Provide the (x, y) coordinate of the cell's center where the given text is located.  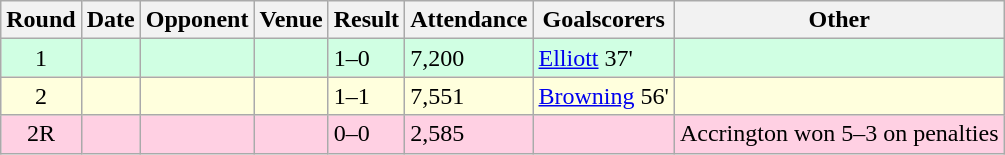
Venue (291, 20)
2R (41, 134)
Accrington won 5–3 on penalties (839, 134)
2,585 (469, 134)
0–0 (366, 134)
Browning 56' (604, 96)
Elliott 37' (604, 58)
Other (839, 20)
7,200 (469, 58)
Opponent (197, 20)
1 (41, 58)
1–0 (366, 58)
7,551 (469, 96)
Attendance (469, 20)
1–1 (366, 96)
Date (110, 20)
2 (41, 96)
Result (366, 20)
Round (41, 20)
Goalscorers (604, 20)
